Determine the [x, y] coordinate at the center of the cell enclosing the given text.  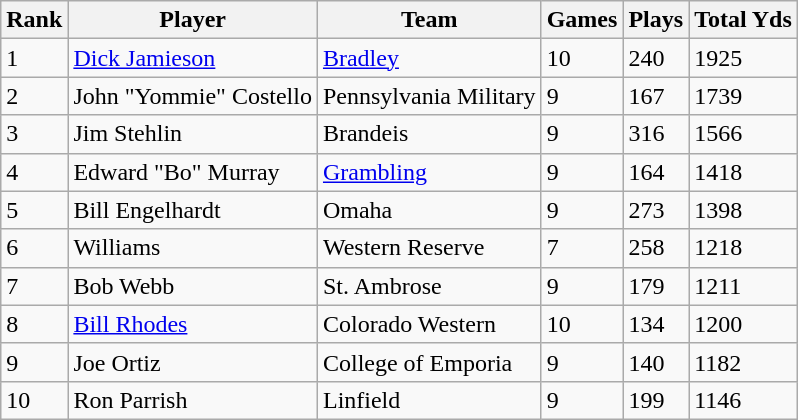
Colorado Western [429, 324]
179 [656, 286]
5 [34, 210]
Edward "Bo" Murray [193, 172]
Bill Rhodes [193, 324]
1211 [744, 286]
1398 [744, 210]
Bob Webb [193, 286]
4 [34, 172]
St. Ambrose [429, 286]
1200 [744, 324]
167 [656, 96]
Team [429, 20]
Player [193, 20]
Western Reserve [429, 248]
164 [656, 172]
Total Yds [744, 20]
Rank [34, 20]
Brandeis [429, 134]
1 [34, 58]
Bill Engelhardt [193, 210]
199 [656, 400]
8 [34, 324]
3 [34, 134]
John "Yommie" Costello [193, 96]
Joe Ortiz [193, 362]
Plays [656, 20]
1566 [744, 134]
316 [656, 134]
Ron Parrish [193, 400]
134 [656, 324]
1218 [744, 248]
Pennsylvania Military [429, 96]
Williams [193, 248]
Jim Stehlin [193, 134]
6 [34, 248]
1925 [744, 58]
Grambling [429, 172]
Omaha [429, 210]
College of Emporia [429, 362]
Games [582, 20]
1418 [744, 172]
258 [656, 248]
Linfield [429, 400]
273 [656, 210]
1182 [744, 362]
2 [34, 96]
Dick Jamieson [193, 58]
1146 [744, 400]
240 [656, 58]
1739 [744, 96]
Bradley [429, 58]
140 [656, 362]
